Identify which cell holds the provided text, then report its [x, y] central coordinate. 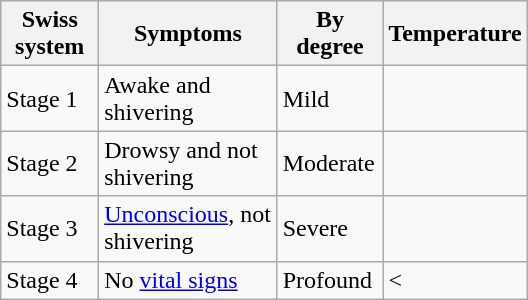
Unconscious, not shivering [188, 228]
Severe [330, 228]
Stage 1 [50, 98]
Stage 4 [50, 280]
Profound [330, 280]
Symptoms [188, 34]
Swiss system [50, 34]
Temperature [455, 34]
Drowsy and not shivering [188, 164]
No vital signs [188, 280]
By degree [330, 34]
Stage 3 [50, 228]
Awake and shivering [188, 98]
Moderate [330, 164]
< [455, 280]
Mild [330, 98]
Stage 2 [50, 164]
